Identify which cell holds the provided text, then report its [X, Y] central coordinate. 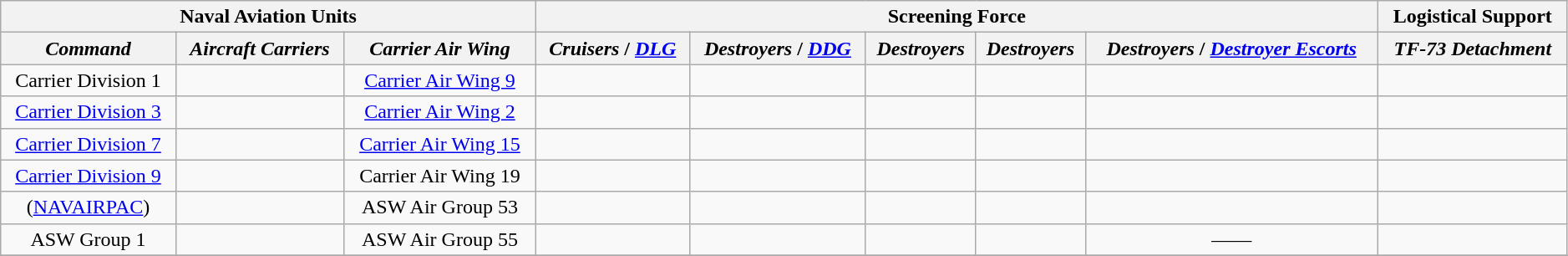
TF-73 Detachment [1472, 49]
Carrier Division 7 [89, 144]
Logistical Support [1472, 17]
ASW Air Group 53 [440, 207]
Carrier Air Wing 9 [440, 80]
Carrier Division 3 [89, 112]
Carrier Air Wing [440, 49]
Screening Force [957, 17]
—— [1231, 239]
Naval Aviation Units [269, 17]
Carrier Division 1 [89, 80]
ASW Air Group 55 [440, 239]
Destroyers / Destroyer Escorts [1231, 49]
Carrier Air Wing 2 [440, 112]
ASW Group 1 [89, 239]
Carrier Air Wing 15 [440, 144]
Cruisers / DLG [612, 49]
Carrier Division 9 [89, 176]
(NAVAIRPAC) [89, 207]
Aircraft Carriers [259, 49]
Carrier Air Wing 19 [440, 176]
Command [89, 49]
Destroyers / DDG [777, 49]
